Extract the (x, y) coordinate from the center of the cell holding the provided text.  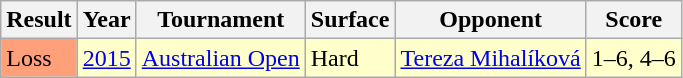
Tournament (220, 20)
2015 (106, 58)
Year (106, 20)
Hard (350, 58)
Loss (39, 58)
Tereza Mihalíková (490, 58)
Result (39, 20)
Opponent (490, 20)
Australian Open (220, 58)
Surface (350, 20)
Score (634, 20)
1–6, 4–6 (634, 58)
